From the cell containing the given text, extract its center point as (x, y) coordinate. 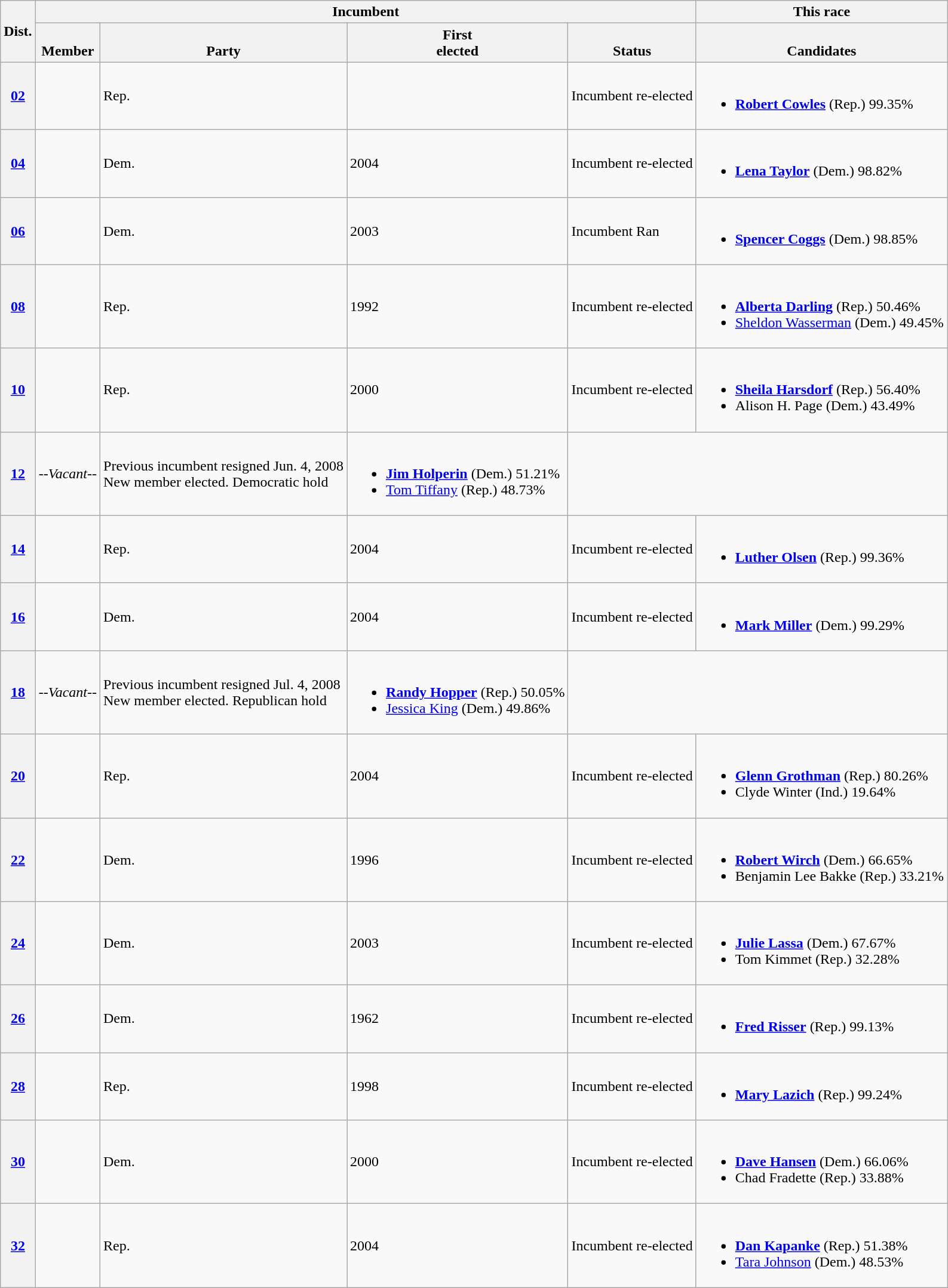
Member (68, 43)
Alberta Darling (Rep.) 50.46%Sheldon Wasserman (Dem.) 49.45% (821, 306)
Dave Hansen (Dem.) 66.06%Chad Fradette (Rep.) 33.88% (821, 1162)
Spencer Coggs (Dem.) 98.85% (821, 230)
Incumbent (366, 12)
24 (18, 943)
02 (18, 96)
30 (18, 1162)
Party (223, 43)
Dist. (18, 31)
Fred Risser (Rep.) 99.13% (821, 1019)
08 (18, 306)
Julie Lassa (Dem.) 67.67%Tom Kimmet (Rep.) 32.28% (821, 943)
Luther Olsen (Rep.) 99.36% (821, 549)
This race (821, 12)
16 (18, 616)
Robert Cowles (Rep.) 99.35% (821, 96)
1962 (458, 1019)
12 (18, 474)
Previous incumbent resigned Jun. 4, 2008New member elected. Democratic hold (223, 474)
20 (18, 776)
Jim Holperin (Dem.) 51.21%Tom Tiffany (Rep.) 48.73% (458, 474)
Candidates (821, 43)
Mark Miller (Dem.) 99.29% (821, 616)
Robert Wirch (Dem.) 66.65%Benjamin Lee Bakke (Rep.) 33.21% (821, 860)
Sheila Harsdorf (Rep.) 56.40%Alison H. Page (Dem.) 43.49% (821, 390)
Dan Kapanke (Rep.) 51.38%Tara Johnson (Dem.) 48.53% (821, 1246)
Mary Lazich (Rep.) 99.24% (821, 1087)
Incumbent Ran (632, 230)
1992 (458, 306)
14 (18, 549)
28 (18, 1087)
22 (18, 860)
Status (632, 43)
Glenn Grothman (Rep.) 80.26%Clyde Winter (Ind.) 19.64% (821, 776)
10 (18, 390)
26 (18, 1019)
Lena Taylor (Dem.) 98.82% (821, 164)
Previous incumbent resigned Jul. 4, 2008New member elected. Republican hold (223, 692)
18 (18, 692)
Firstelected (458, 43)
32 (18, 1246)
04 (18, 164)
06 (18, 230)
1998 (458, 1087)
1996 (458, 860)
Randy Hopper (Rep.) 50.05%Jessica King (Dem.) 49.86% (458, 692)
